Provide the (X, Y) coordinate of the cell's center where the given text is located.  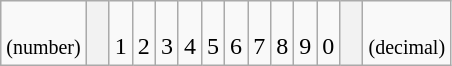
1 (120, 34)
5 (214, 34)
6 (236, 34)
4 (190, 34)
8 (282, 34)
3 (166, 34)
0 (328, 34)
9 (306, 34)
(decimal) (407, 34)
7 (260, 34)
(number) (44, 34)
2 (144, 34)
